From the cell containing the given text, extract its center point as [X, Y] coordinate. 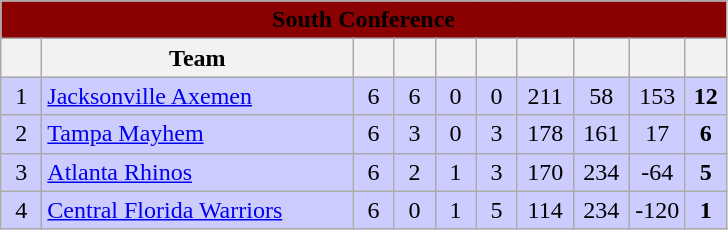
-120 [657, 210]
211 [545, 96]
Tampa Mayhem [198, 134]
178 [545, 134]
12 [706, 96]
-64 [657, 172]
4 [22, 210]
153 [657, 96]
South Conference [364, 20]
114 [545, 210]
170 [545, 172]
58 [601, 96]
17 [657, 134]
Atlanta Rhinos [198, 172]
Central Florida Warriors [198, 210]
Jacksonville Axemen [198, 96]
Team [198, 58]
161 [601, 134]
